Extract the [x, y] coordinate from the center of the cell holding the provided text.  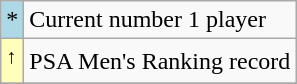
* [12, 20]
↑ [12, 62]
PSA Men's Ranking record [160, 62]
Current number 1 player [160, 20]
